Locate the cell with the specified text and output its (X, Y) center coordinate. 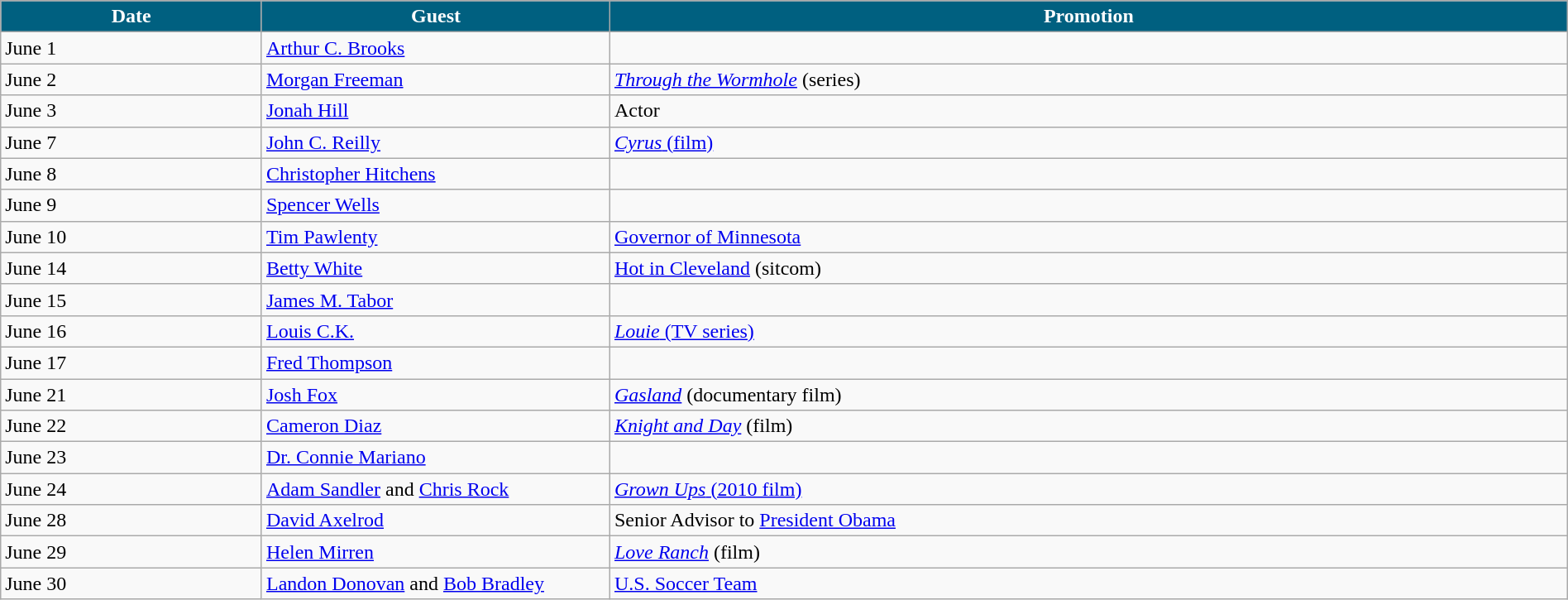
June 30 (131, 583)
Jonah Hill (435, 111)
June 10 (131, 237)
Grown Ups (2010 film) (1088, 489)
Christopher Hitchens (435, 174)
June 24 (131, 489)
Date (131, 17)
Tim Pawlenty (435, 237)
Adam Sandler and Chris Rock (435, 489)
John C. Reilly (435, 142)
June 8 (131, 174)
June 28 (131, 521)
Betty White (435, 268)
Morgan Freeman (435, 79)
Fred Thompson (435, 362)
June 15 (131, 300)
Love Ranch (film) (1088, 552)
Helen Mirren (435, 552)
June 3 (131, 111)
Louis C.K. (435, 331)
Landon Donovan and Bob Bradley (435, 583)
June 16 (131, 331)
Gasland (documentary film) (1088, 395)
June 22 (131, 426)
Cameron Diaz (435, 426)
Arthur C. Brooks (435, 48)
June 2 (131, 79)
June 23 (131, 458)
James M. Tabor (435, 300)
June 29 (131, 552)
Through the Wormhole (series) (1088, 79)
David Axelrod (435, 521)
Governor of Minnesota (1088, 237)
Actor (1088, 111)
Senior Advisor to President Obama (1088, 521)
Josh Fox (435, 395)
Guest (435, 17)
June 21 (131, 395)
June 1 (131, 48)
U.S. Soccer Team (1088, 583)
June 9 (131, 205)
June 14 (131, 268)
Dr. Connie Mariano (435, 458)
June 17 (131, 362)
Promotion (1088, 17)
Hot in Cleveland (sitcom) (1088, 268)
Cyrus (film) (1088, 142)
Knight and Day (film) (1088, 426)
Louie (TV series) (1088, 331)
Spencer Wells (435, 205)
June 7 (131, 142)
